Locate the cell with the specified text and output its [X, Y] center coordinate. 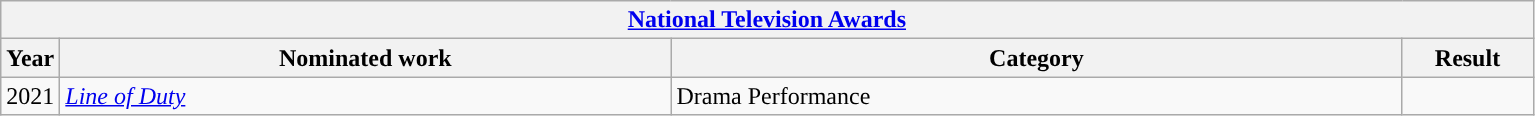
National Television Awards [767, 20]
2021 [30, 96]
Line of Duty [366, 96]
Drama Performance [1036, 96]
Nominated work [366, 58]
Category [1036, 58]
Result [1468, 58]
Year [30, 58]
